Provide the [X, Y] coordinate of the cell's center where the given text is located.  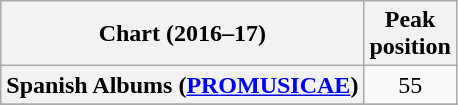
Spanish Albums (PROMUSICAE) [182, 85]
Peak position [410, 34]
55 [410, 85]
Chart (2016–17) [182, 34]
